From the cell containing the given text, extract its center point as (X, Y) coordinate. 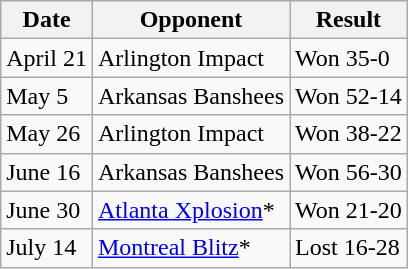
Won 21-20 (349, 210)
May 5 (47, 96)
Atlanta Xplosion* (190, 210)
Won 52-14 (349, 96)
July 14 (47, 248)
Won 56-30 (349, 172)
Date (47, 20)
Won 38-22 (349, 134)
Result (349, 20)
April 21 (47, 58)
May 26 (47, 134)
Lost 16-28 (349, 248)
June 30 (47, 210)
Opponent (190, 20)
Montreal Blitz* (190, 248)
Won 35-0 (349, 58)
June 16 (47, 172)
